Detect which cell encompasses the target text, then output its (X, Y) center coordinate. 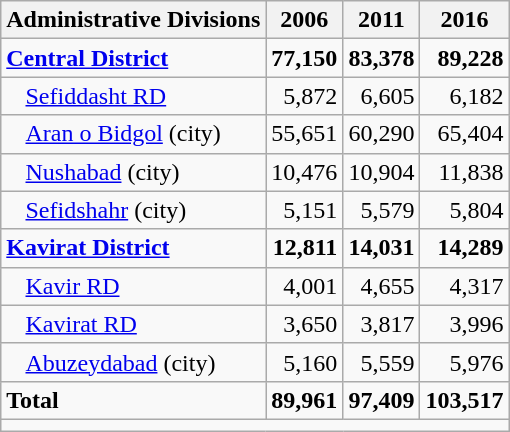
Aran o Bidgol (city) (134, 134)
14,031 (382, 248)
Kavir RD (134, 286)
12,811 (304, 248)
Kavirat District (134, 248)
55,651 (304, 134)
60,290 (382, 134)
4,317 (464, 286)
Sefiddasht RD (134, 96)
89,228 (464, 58)
77,150 (304, 58)
4,001 (304, 286)
6,182 (464, 96)
5,151 (304, 210)
Central District (134, 58)
3,817 (382, 324)
3,996 (464, 324)
14,289 (464, 248)
Total (134, 400)
4,655 (382, 286)
97,409 (382, 400)
5,559 (382, 362)
5,579 (382, 210)
10,476 (304, 172)
2006 (304, 20)
Sefidshahr (city) (134, 210)
11,838 (464, 172)
83,378 (382, 58)
5,804 (464, 210)
65,404 (464, 134)
Kavirat RD (134, 324)
2016 (464, 20)
103,517 (464, 400)
89,961 (304, 400)
5,872 (304, 96)
5,160 (304, 362)
6,605 (382, 96)
Abuzeydabad (city) (134, 362)
Nushabad (city) (134, 172)
5,976 (464, 362)
2011 (382, 20)
10,904 (382, 172)
3,650 (304, 324)
Administrative Divisions (134, 20)
